Detect which cell encompasses the target text, then output its (x, y) center coordinate. 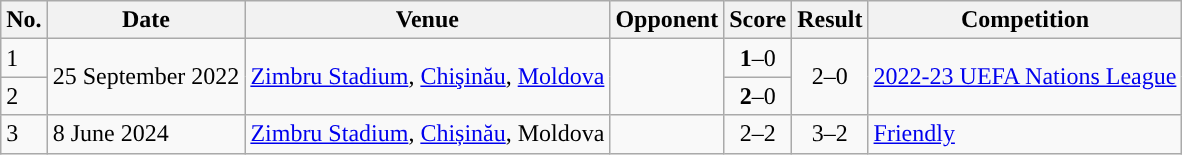
Score (758, 20)
1 (24, 58)
Competition (1025, 20)
Zimbru Stadium, Chișinău, Moldova (428, 134)
Date (146, 20)
Zimbru Stadium, Chişinău, Moldova (428, 77)
2 (24, 96)
Friendly (1025, 134)
Venue (428, 20)
2022-23 UEFA Nations League (1025, 77)
1–0 (758, 58)
8 June 2024 (146, 134)
Result (830, 20)
3 (24, 134)
3–2 (830, 134)
Opponent (667, 20)
2–2 (758, 134)
No. (24, 20)
25 September 2022 (146, 77)
